Detect which cell encompasses the target text, then output its [X, Y] center coordinate. 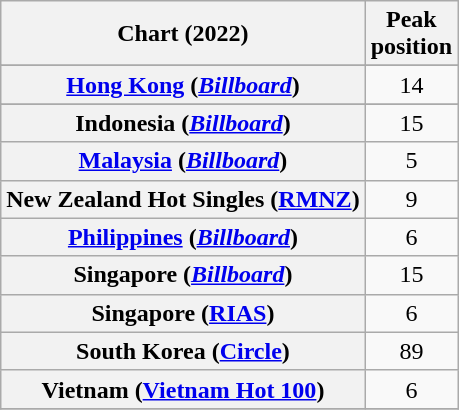
Peakposition [411, 34]
Chart (2022) [183, 34]
89 [411, 351]
Philippines (Billboard) [183, 237]
New Zealand Hot Singles (RMNZ) [183, 199]
Malaysia (Billboard) [183, 161]
14 [411, 85]
South Korea (Circle) [183, 351]
Hong Kong (Billboard) [183, 85]
Singapore (Billboard) [183, 275]
9 [411, 199]
Singapore (RIAS) [183, 313]
5 [411, 161]
Vietnam (Vietnam Hot 100) [183, 389]
Indonesia (Billboard) [183, 123]
